Search for the cell housing the specified text and yield its [x, y] center coordinate. 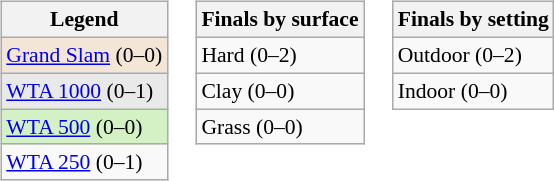
Finals by surface [280, 20]
WTA 1000 (0–1) [84, 91]
Legend [84, 20]
WTA 500 (0–0) [84, 127]
Finals by setting [474, 20]
Indoor (0–0) [474, 91]
Outdoor (0–2) [474, 55]
Grand Slam (0–0) [84, 55]
Hard (0–2) [280, 55]
WTA 250 (0–1) [84, 162]
Grass (0–0) [280, 127]
Clay (0–0) [280, 91]
